Return the [x, y] coordinate for the center point of the cell that contains the specified text.  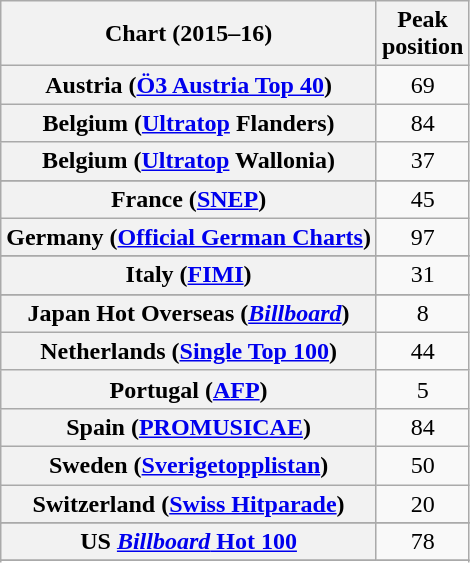
France (SNEP) [189, 199]
5 [422, 389]
Belgium (Ultratop Wallonia) [189, 161]
Belgium (Ultratop Flanders) [189, 123]
US Billboard Hot 100 [189, 542]
44 [422, 351]
31 [422, 275]
Netherlands (Single Top 100) [189, 351]
45 [422, 199]
8 [422, 313]
97 [422, 237]
Sweden (Sverigetopplistan) [189, 465]
69 [422, 85]
78 [422, 542]
Peak position [422, 34]
Switzerland (Swiss Hitparade) [189, 503]
20 [422, 503]
Spain (PROMUSICAE) [189, 427]
37 [422, 161]
Japan Hot Overseas (Billboard) [189, 313]
Chart (2015–16) [189, 34]
Austria (Ö3 Austria Top 40) [189, 85]
Portugal (AFP) [189, 389]
Germany (Official German Charts) [189, 237]
50 [422, 465]
Italy (FIMI) [189, 275]
